Determine the [x, y] coordinate at the center of the cell enclosing the given text.  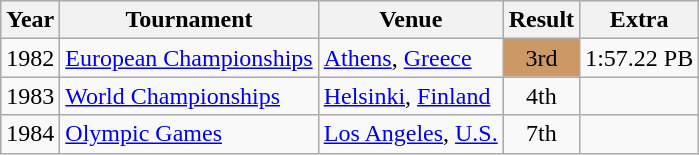
1982 [30, 58]
1:57.22 PB [640, 58]
Los Angeles, U.S. [410, 134]
1983 [30, 96]
4th [541, 96]
Result [541, 20]
Venue [410, 20]
3rd [541, 58]
1984 [30, 134]
7th [541, 134]
Year [30, 20]
European Championships [189, 58]
World Championships [189, 96]
Olympic Games [189, 134]
Extra [640, 20]
Helsinki, Finland [410, 96]
Athens, Greece [410, 58]
Tournament [189, 20]
